Search for the cell housing the specified text and yield its (X, Y) center coordinate. 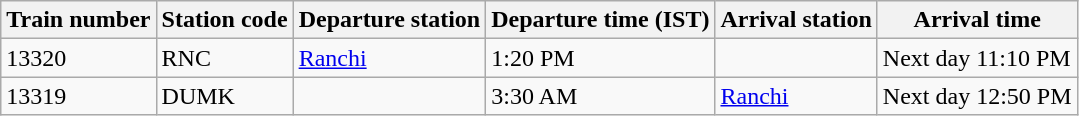
DUMK (224, 96)
Next day 11:10 PM (977, 58)
Train number (78, 20)
Arrival station (796, 20)
RNC (224, 58)
3:30 AM (600, 96)
13319 (78, 96)
Departure time (IST) (600, 20)
13320 (78, 58)
1:20 PM (600, 58)
Next day 12:50 PM (977, 96)
Departure station (390, 20)
Station code (224, 20)
Arrival time (977, 20)
